Find where the given text appears and provide that cell's center as (X, Y) coordinate. 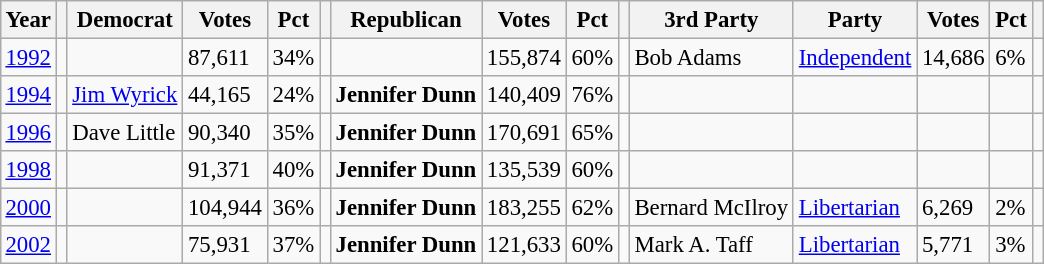
1992 (28, 57)
Bernard McIlroy (711, 208)
1998 (28, 170)
Jim Wyrick (125, 95)
44,165 (226, 95)
35% (293, 133)
90,340 (226, 133)
Bob Adams (711, 57)
6,269 (954, 208)
87,611 (226, 57)
34% (293, 57)
140,409 (524, 95)
170,691 (524, 133)
3% (1011, 245)
Mark A. Taff (711, 245)
2002 (28, 245)
121,633 (524, 245)
155,874 (524, 57)
Dave Little (125, 133)
1994 (28, 95)
91,371 (226, 170)
1996 (28, 133)
76% (592, 95)
Independent (854, 57)
183,255 (524, 208)
37% (293, 245)
14,686 (954, 57)
3rd Party (711, 20)
Democrat (125, 20)
104,944 (226, 208)
65% (592, 133)
2000 (28, 208)
62% (592, 208)
5,771 (954, 245)
6% (1011, 57)
36% (293, 208)
Year (28, 20)
24% (293, 95)
2% (1011, 208)
75,931 (226, 245)
135,539 (524, 170)
Republican (406, 20)
Party (854, 20)
40% (293, 170)
